Scan for the cell matching the given text and deliver its (X, Y) coordinate at center. 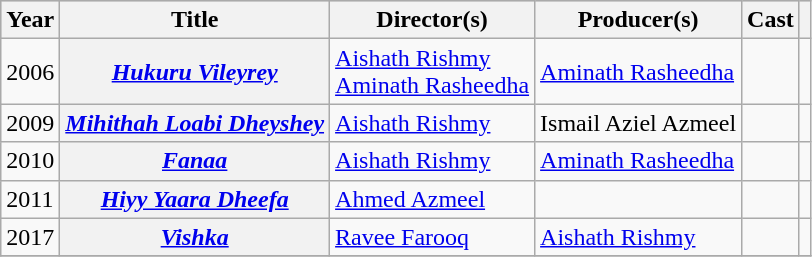
2010 (30, 161)
Ravee Farooq (432, 237)
Year (30, 20)
Director(s) (432, 20)
2009 (30, 123)
Vishka (195, 237)
Title (195, 20)
Hukuru Vileyrey (195, 72)
Cast (771, 20)
Hiyy Yaara Dheefa (195, 199)
2006 (30, 72)
Ismail Aziel Azmeel (638, 123)
Fanaa (195, 161)
Ahmed Azmeel (432, 199)
Producer(s) (638, 20)
2017 (30, 237)
Aishath RishmyAminath Rasheedha (432, 72)
Mihithah Loabi Dheyshey (195, 123)
2011 (30, 199)
